Return (x, y) of the center of cell containing provided text 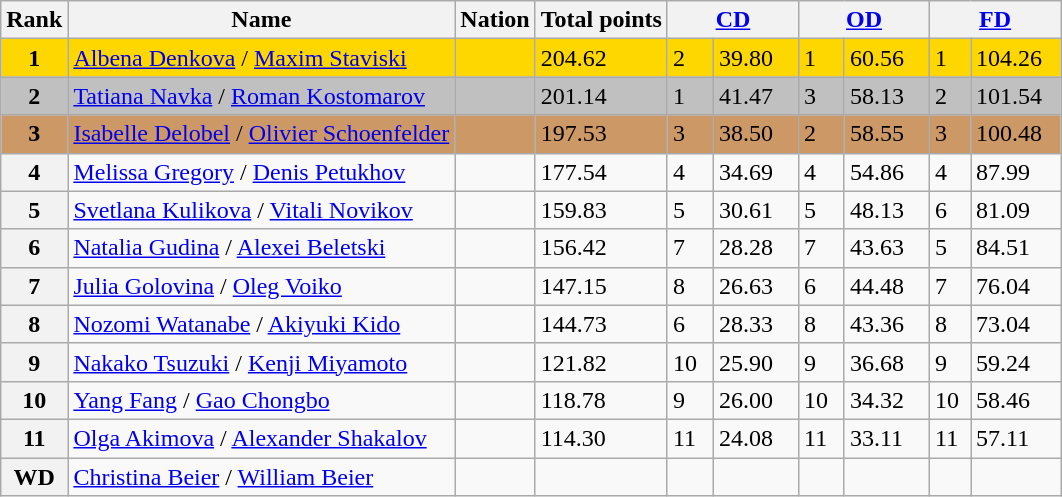
57.11 (1016, 438)
Christina Beier / William Beier (262, 477)
FD (996, 20)
84.51 (1016, 248)
177.54 (601, 172)
Yang Fang / Gao Chongbo (262, 400)
Tatiana Navka / Roman Kostomarov (262, 96)
159.83 (601, 210)
Olga Akimova / Alexander Shakalov (262, 438)
36.68 (886, 362)
104.26 (1016, 58)
44.48 (886, 286)
38.50 (756, 134)
26.00 (756, 400)
Nakako Tsuzuki / Kenji Miyamoto (262, 362)
201.14 (601, 96)
81.09 (1016, 210)
147.15 (601, 286)
54.86 (886, 172)
CD (732, 20)
48.13 (886, 210)
197.53 (601, 134)
39.80 (756, 58)
100.48 (1016, 134)
Svetlana Kulikova / Vitali Novikov (262, 210)
Isabelle Delobel / Olivier Schoenfelder (262, 134)
Albena Denkova / Maxim Staviski (262, 58)
101.54 (1016, 96)
26.63 (756, 286)
41.47 (756, 96)
156.42 (601, 248)
73.04 (1016, 324)
60.56 (886, 58)
43.63 (886, 248)
204.62 (601, 58)
Rank (34, 20)
Name (262, 20)
Natalia Gudina / Alexei Beletski (262, 248)
118.78 (601, 400)
58.55 (886, 134)
58.13 (886, 96)
121.82 (601, 362)
59.24 (1016, 362)
144.73 (601, 324)
33.11 (886, 438)
Total points (601, 20)
34.69 (756, 172)
Nozomi Watanabe / Akiyuki Kido (262, 324)
WD (34, 477)
76.04 (1016, 286)
30.61 (756, 210)
58.46 (1016, 400)
Julia Golovina / Oleg Voiko (262, 286)
28.33 (756, 324)
Nation (495, 20)
87.99 (1016, 172)
OD (864, 20)
34.32 (886, 400)
25.90 (756, 362)
114.30 (601, 438)
43.36 (886, 324)
24.08 (756, 438)
28.28 (756, 248)
Melissa Gregory / Denis Petukhov (262, 172)
